Extract the (x, y) coordinate from the center of the cell holding the provided text.  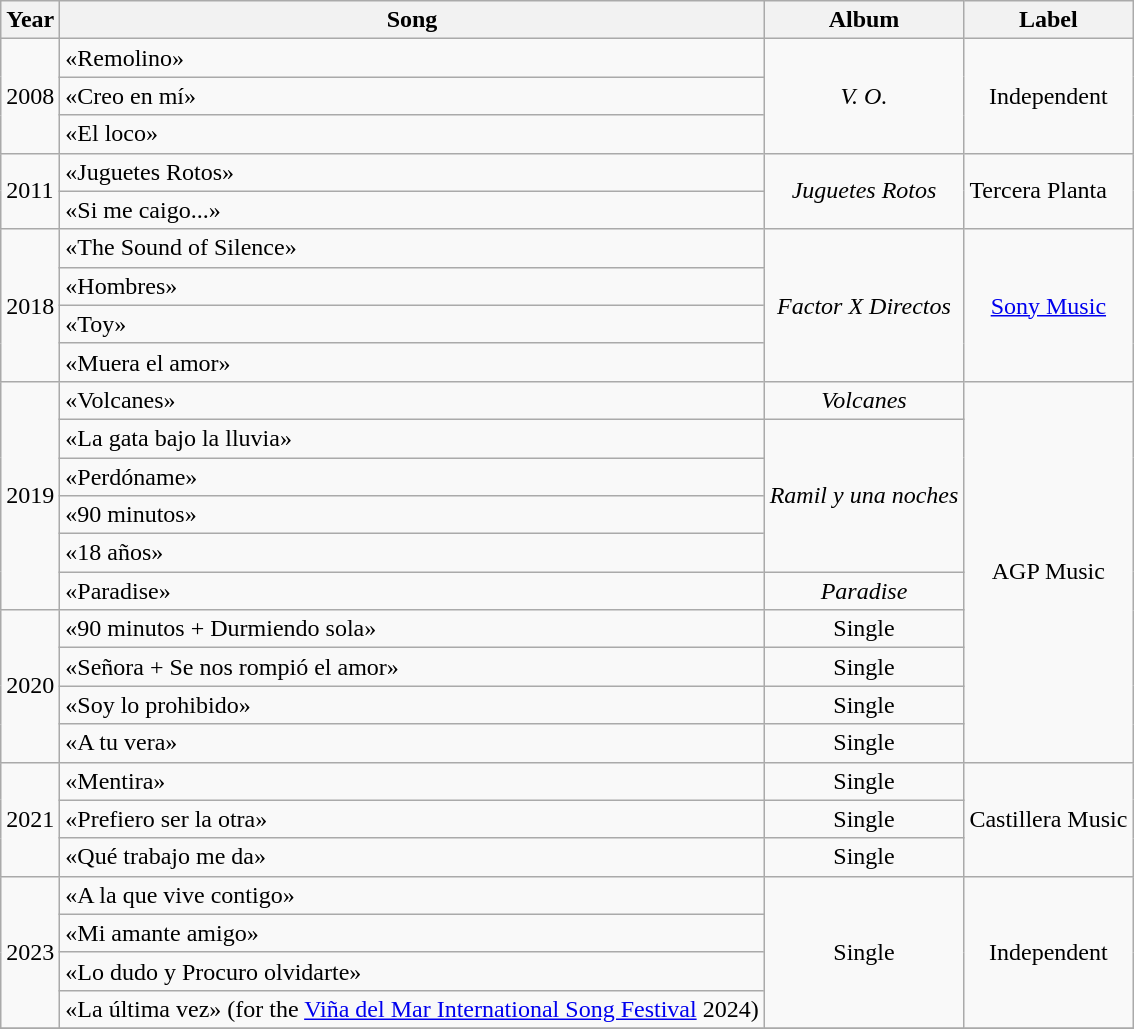
«Mentira» (412, 781)
«Lo dudo y Procuro olvidarte» (412, 971)
«Juguetes Rotos» (412, 172)
Year (30, 20)
2019 (30, 495)
«Toy» (412, 324)
«Creo en mí» (412, 96)
«A la que vive contigo» (412, 895)
Castillera Music (1048, 819)
2023 (30, 952)
«90 minutos» (412, 515)
2011 (30, 191)
«La gata bajo la lluvia» (412, 438)
Tercera Planta (1048, 191)
«Soy lo prohibido» (412, 705)
2021 (30, 819)
«Prefiero ser la otra» (412, 819)
«18 años» (412, 553)
«Paradise» (412, 591)
Label (1048, 20)
«90 minutos + Durmiendo sola» (412, 629)
«Perdóname» (412, 477)
«La última vez» (for the Viña del Mar International Song Festival 2024) (412, 1009)
«Hombres» (412, 286)
«Muera el amor» (412, 362)
Sony Music (1048, 305)
AGP Music (1048, 572)
«Qué trabajo me da» (412, 857)
Juguetes Rotos (864, 191)
«El loco» (412, 134)
«Señora + Se nos rompió el amor» (412, 667)
2018 (30, 305)
Song (412, 20)
2008 (30, 96)
V. O. (864, 96)
Paradise (864, 591)
«Remolino» (412, 58)
«Mi amante amigo» (412, 933)
Album (864, 20)
Factor X Directos (864, 305)
Volcanes (864, 400)
Ramil y una noches (864, 495)
«A tu vera» (412, 743)
«Si me caigo...» (412, 210)
«Volcanes» (412, 400)
«The Sound of Silence» (412, 248)
2020 (30, 686)
